Output the [X, Y] coordinate of the center of the cell containing the given text.  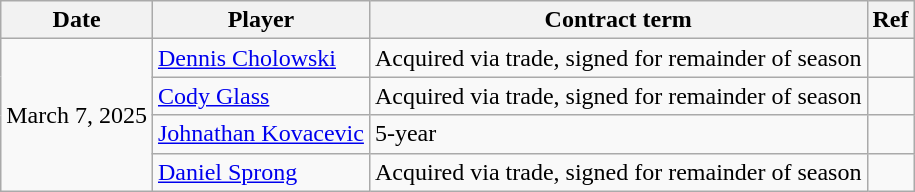
Date [77, 20]
Dennis Cholowski [260, 58]
Johnathan Kovacevic [260, 134]
Ref [890, 20]
5-year [618, 134]
Player [260, 20]
March 7, 2025 [77, 115]
Contract term [618, 20]
Cody Glass [260, 96]
Daniel Sprong [260, 172]
